Determine the (X, Y) coordinate at the center of the cell enclosing the given text.  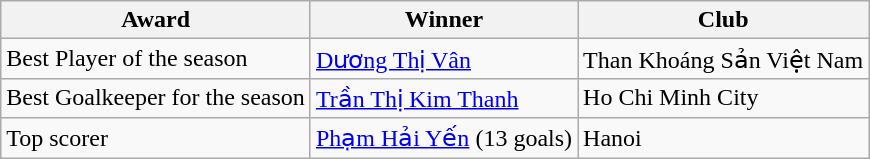
Winner (444, 20)
Hanoi (724, 138)
Award (156, 20)
Ho Chi Minh City (724, 98)
Best Player of the season (156, 59)
Than Khoáng Sản Việt Nam (724, 59)
Best Goalkeeper for the season (156, 98)
Phạm Hải Yến (13 goals) (444, 138)
Club (724, 20)
Trần Thị Kim Thanh (444, 98)
Top scorer (156, 138)
Dương Thị Vân (444, 59)
